Scan for the cell matching the given text and deliver its [X, Y] coordinate at center. 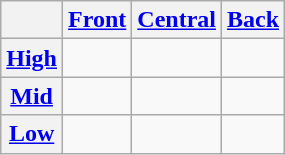
Front [98, 20]
Back [254, 20]
Mid [32, 96]
Central [177, 20]
Low [32, 134]
High [32, 58]
